Locate the cell with the specified text and output its [X, Y] center coordinate. 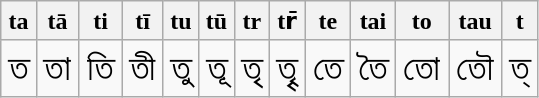
তো [422, 68]
ti [100, 21]
tr̄ [286, 21]
ত [18, 68]
তি [100, 68]
তৈ [373, 68]
তা [58, 68]
তী [142, 68]
ta [18, 21]
ত্ [520, 68]
tai [373, 21]
tr [252, 21]
তু [180, 68]
তৌ [476, 68]
tū [216, 21]
tu [180, 21]
tau [476, 21]
tā [58, 21]
te [328, 21]
to [422, 21]
তৃ [252, 68]
tī [142, 21]
তূ [216, 68]
তে [328, 68]
তৄ [286, 68]
t [520, 21]
